Search for the cell housing the specified text and yield its [x, y] center coordinate. 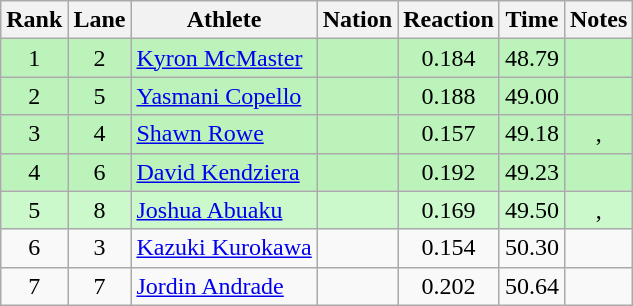
Joshua Abuaku [224, 210]
49.18 [532, 134]
Lane [100, 20]
Notes [598, 20]
0.188 [449, 96]
Jordin Andrade [224, 286]
Reaction [449, 20]
Nation [357, 20]
0.202 [449, 286]
49.23 [532, 172]
Rank [34, 20]
0.169 [449, 210]
David Kendziera [224, 172]
Kyron McMaster [224, 58]
48.79 [532, 58]
Athlete [224, 20]
Yasmani Copello [224, 96]
0.157 [449, 134]
0.192 [449, 172]
50.30 [532, 248]
0.154 [449, 248]
49.00 [532, 96]
Shawn Rowe [224, 134]
50.64 [532, 286]
1 [34, 58]
0.184 [449, 58]
8 [100, 210]
Time [532, 20]
49.50 [532, 210]
Kazuki Kurokawa [224, 248]
